Capture the cell that displays the provided text and extract its [X, Y] central coordinate. 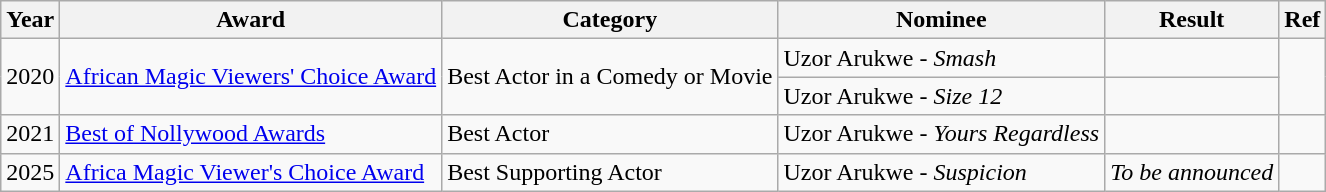
Uzor Arukwe - Suspicion [942, 172]
Uzor Arukwe - Smash [942, 58]
Africa Magic Viewer's Choice Award [251, 172]
African Magic Viewers' Choice Award [251, 77]
Best Supporting Actor [610, 172]
Uzor Arukwe - Yours Regardless [942, 134]
Uzor Arukwe - Size 12 [942, 96]
Result [1192, 20]
2021 [30, 134]
Ref [1302, 20]
2020 [30, 77]
Award [251, 20]
Category [610, 20]
Best Actor in a Comedy or Movie [610, 77]
Nominee [942, 20]
To be announced [1192, 172]
Year [30, 20]
Best of Nollywood Awards [251, 134]
Best Actor [610, 134]
2025 [30, 172]
